Find where the given text appears and provide that cell's center as [x, y] coordinate. 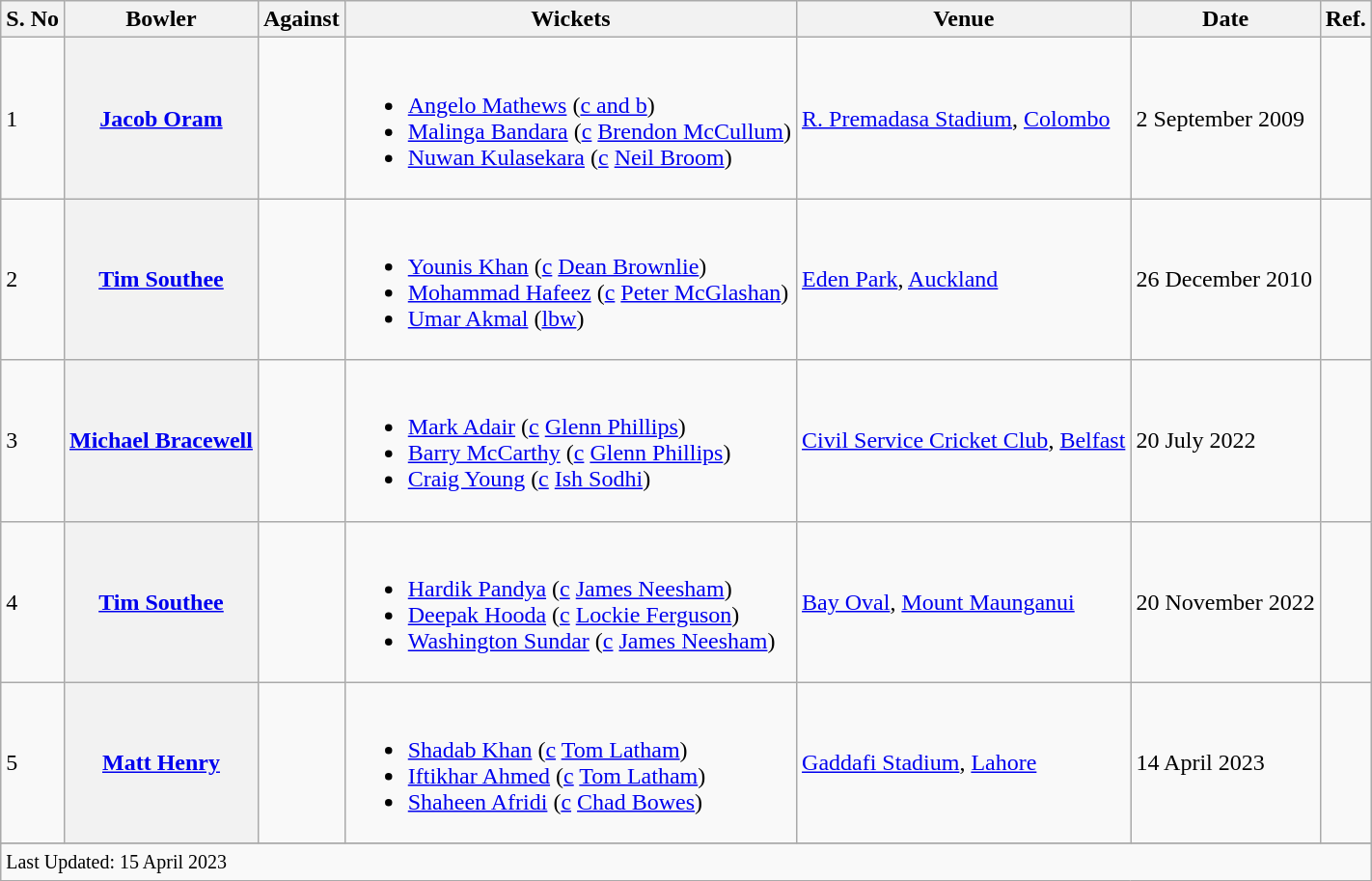
Younis Khan (c Dean Brownlie)Mohammad Hafeez (c Peter McGlashan)Umar Akmal (lbw) [570, 280]
Matt Henry [160, 762]
Last Updated: 15 April 2023 [687, 862]
S. No [33, 19]
Wickets [570, 19]
Mark Adair (c Glenn Phillips)Barry McCarthy (c Glenn Phillips)Craig Young (c Ish Sodhi) [570, 440]
2 [33, 280]
Venue [964, 19]
26 December 2010 [1225, 280]
Shadab Khan (c Tom Latham)Iftikhar Ahmed (c Tom Latham)Shaheen Afridi (c Chad Bowes) [570, 762]
Jacob Oram [160, 118]
Ref. [1345, 19]
Michael Bracewell [160, 440]
Angelo Mathews (c and b)Malinga Bandara (c Brendon McCullum)Nuwan Kulasekara (c Neil Broom) [570, 118]
2 September 2009 [1225, 118]
Bay Oval, Mount Maunganui [964, 602]
4 [33, 602]
14 April 2023 [1225, 762]
Eden Park, Auckland [964, 280]
20 November 2022 [1225, 602]
Date [1225, 19]
3 [33, 440]
Bowler [160, 19]
Hardik Pandya (c James Neesham)Deepak Hooda (c Lockie Ferguson)Washington Sundar (c James Neesham) [570, 602]
Gaddafi Stadium, Lahore [964, 762]
20 July 2022 [1225, 440]
R. Premadasa Stadium, Colombo [964, 118]
Against [301, 19]
Civil Service Cricket Club, Belfast [964, 440]
5 [33, 762]
1 [33, 118]
